Capture the cell that displays the provided text and extract its [x, y] central coordinate. 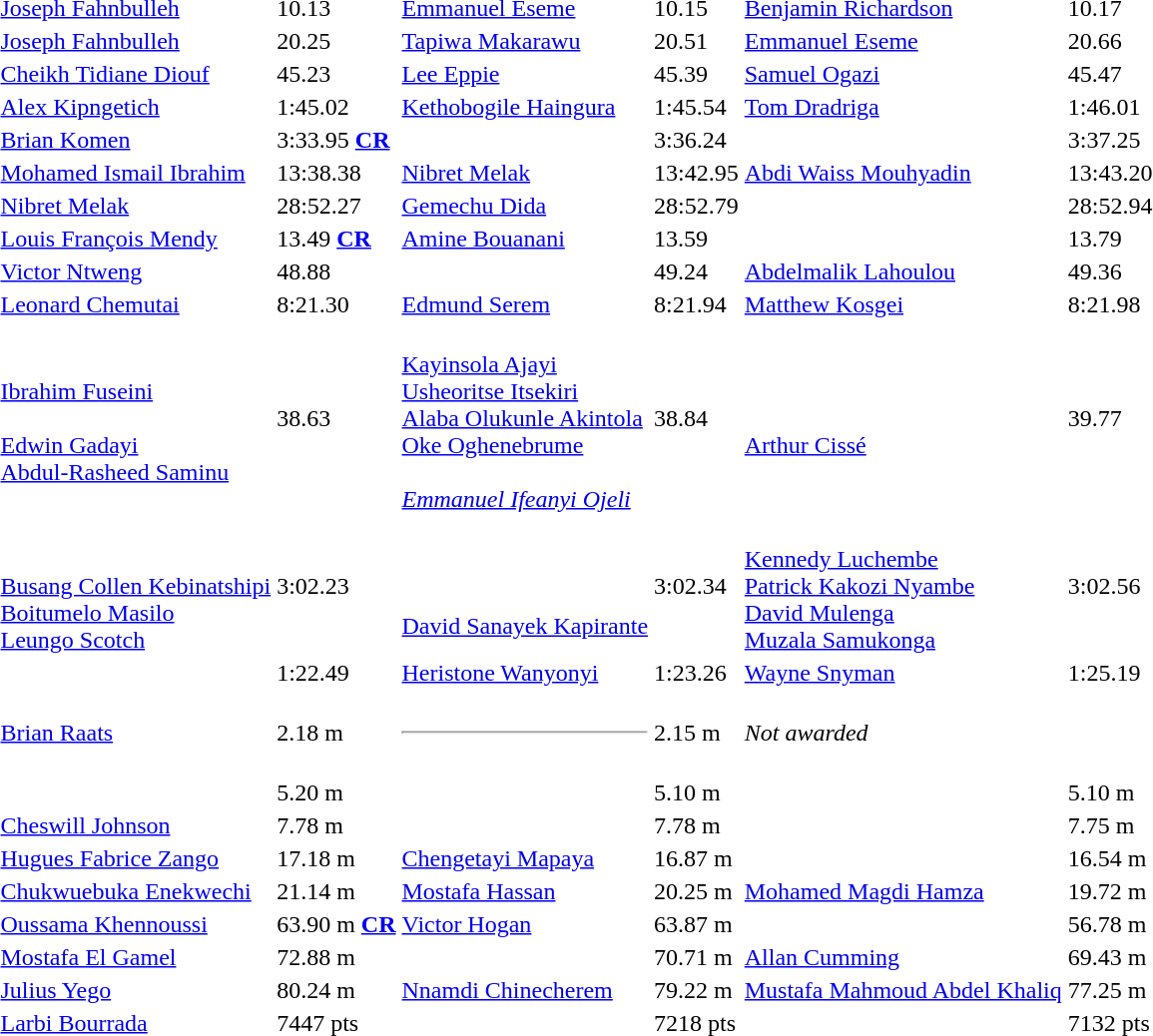
Samuel Ogazi [902, 74]
79.22 m [697, 990]
13:38.38 [336, 173]
Chengetayi Mapaya [525, 858]
16.87 m [697, 858]
49.24 [697, 271]
Amine Bouanani [525, 239]
3:33.95 CR [336, 140]
13.49 CR [336, 239]
17.18 m [336, 858]
Wayne Snyman [902, 673]
Kayinsola AjayiUsheoritse ItsekiriAlaba Olukunle AkintolaOke OghenebrumeEmmanuel Ifeanyi Ojeli [525, 418]
63.90 m CR [336, 924]
Mohamed Magdi Hamza [902, 891]
21.14 m [336, 891]
Nnamdi Chinecherem [525, 990]
28:52.79 [697, 206]
Kethobogile Haingura [525, 107]
Emmanuel Eseme [902, 41]
Kennedy LuchembePatrick Kakozi NyambeDavid MulengaMuzala Samukonga [902, 586]
20.25 m [697, 891]
Mustafa Mahmoud Abdel Khaliq [902, 990]
3:02.23 [336, 586]
Matthew Kosgei [902, 304]
38.63 [336, 418]
38.84 [697, 418]
David Sanayek Kapirante [525, 586]
20.51 [697, 41]
Edmund Serem [525, 304]
45.39 [697, 74]
Heristone Wanyonyi [525, 673]
70.71 m [697, 957]
Tapiwa Makarawu [525, 41]
8:21.30 [336, 304]
Allan Cumming [902, 957]
Abdi Waiss Mouhyadin [902, 173]
48.88 [336, 271]
Victor Hogan [525, 924]
1:45.02 [336, 107]
13.59 [697, 239]
80.24 m [336, 990]
2.18 m [336, 733]
Lee Eppie [525, 74]
1:45.54 [697, 107]
72.88 m [336, 957]
3:36.24 [697, 140]
1:23.26 [697, 673]
Nibret Melak [525, 173]
5.10 m [697, 792]
Arthur Cissé [902, 418]
Abdelmalik Lahoulou [902, 271]
Gemechu Dida [525, 206]
5.20 m [336, 792]
8:21.94 [697, 304]
13:42.95 [697, 173]
Tom Dradriga [902, 107]
3:02.34 [697, 586]
1:22.49 [336, 673]
63.87 m [697, 924]
45.23 [336, 74]
Mostafa Hassan [525, 891]
20.25 [336, 41]
28:52.27 [336, 206]
2.15 m [697, 733]
